Pinpoint the cell where the given text exists, returning its [x, y] midpoint coordinate. 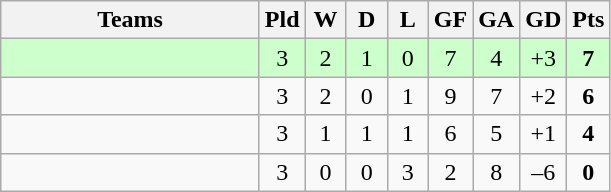
–6 [544, 172]
Teams [130, 20]
5 [496, 134]
GA [496, 20]
+2 [544, 96]
8 [496, 172]
W [326, 20]
+3 [544, 58]
GD [544, 20]
D [366, 20]
Pld [282, 20]
GF [450, 20]
+1 [544, 134]
Pts [588, 20]
L [408, 20]
9 [450, 96]
